Identify which cell holds the provided text, then report its (X, Y) central coordinate. 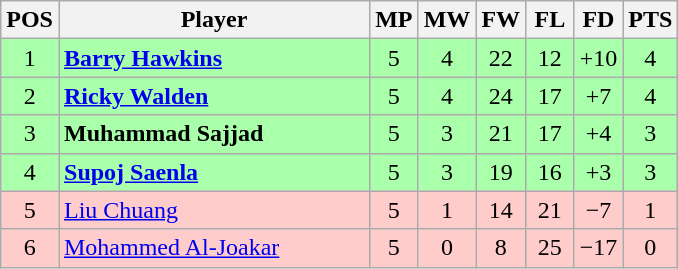
FW (501, 20)
22 (501, 58)
14 (501, 210)
+4 (598, 134)
2 (30, 96)
MW (447, 20)
6 (30, 248)
Player (214, 20)
−7 (598, 210)
+7 (598, 96)
Muhammad Sajjad (214, 134)
+3 (598, 172)
12 (550, 58)
+10 (598, 58)
FD (598, 20)
POS (30, 20)
Mohammed Al-Joakar (214, 248)
FL (550, 20)
PTS (650, 20)
Ricky Walden (214, 96)
25 (550, 248)
16 (550, 172)
MP (394, 20)
−17 (598, 248)
19 (501, 172)
8 (501, 248)
Supoj Saenla (214, 172)
Liu Chuang (214, 210)
Barry Hawkins (214, 58)
24 (501, 96)
